Find where the given text appears and provide that cell's center as (x, y) coordinate. 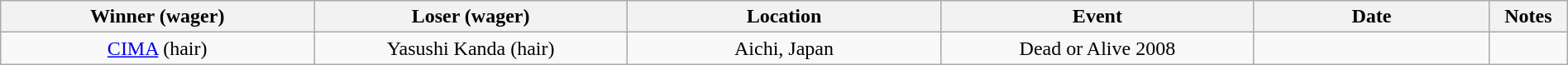
Event (1097, 17)
Loser (wager) (471, 17)
Location (784, 17)
Aichi, Japan (784, 48)
Yasushi Kanda (hair) (471, 48)
Winner (wager) (157, 17)
CIMA (hair) (157, 48)
Date (1371, 17)
Notes (1528, 17)
Dead or Alive 2008 (1097, 48)
